Return (x, y) of the center of cell containing provided text 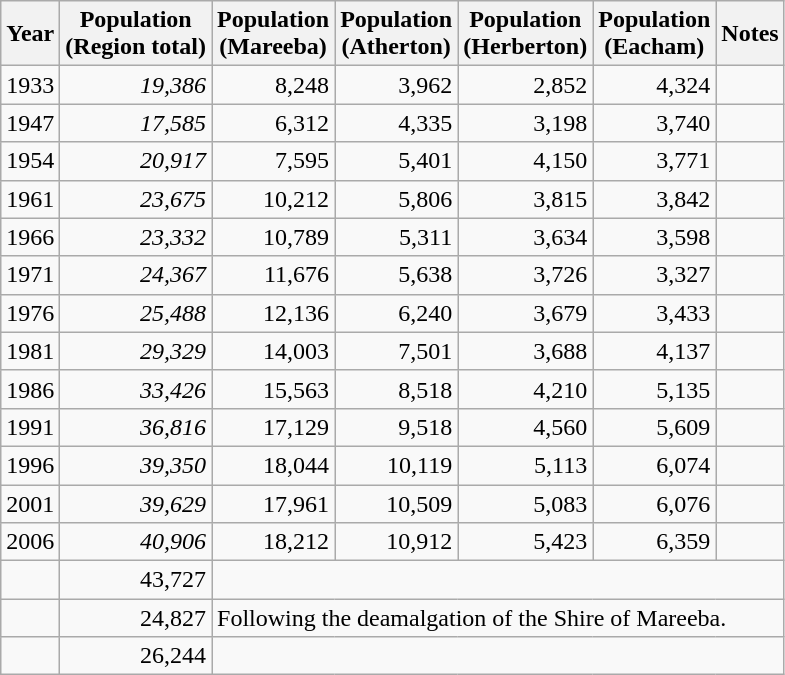
3,679 (526, 313)
15,563 (274, 389)
3,726 (526, 275)
4,210 (526, 389)
3,771 (654, 161)
Population(Mareeba) (274, 34)
18,212 (274, 542)
5,638 (396, 275)
3,433 (654, 313)
5,806 (396, 199)
1996 (30, 465)
6,076 (654, 503)
40,906 (136, 542)
5,423 (526, 542)
8,248 (274, 85)
5,083 (526, 503)
25,488 (136, 313)
5,311 (396, 237)
10,912 (396, 542)
1947 (30, 123)
4,324 (654, 85)
4,560 (526, 427)
1933 (30, 85)
18,044 (274, 465)
7,595 (274, 161)
1976 (30, 313)
2006 (30, 542)
6,359 (654, 542)
24,367 (136, 275)
24,827 (136, 618)
3,815 (526, 199)
17,961 (274, 503)
10,509 (396, 503)
4,137 (654, 351)
3,688 (526, 351)
39,350 (136, 465)
14,003 (274, 351)
1961 (30, 199)
43,727 (136, 580)
17,585 (136, 123)
6,312 (274, 123)
Population(Herberton) (526, 34)
26,244 (136, 656)
11,676 (274, 275)
Population(Region total) (136, 34)
1986 (30, 389)
3,962 (396, 85)
36,816 (136, 427)
4,335 (396, 123)
10,119 (396, 465)
1991 (30, 427)
12,136 (274, 313)
2001 (30, 503)
10,789 (274, 237)
3,327 (654, 275)
3,634 (526, 237)
5,113 (526, 465)
7,501 (396, 351)
33,426 (136, 389)
3,740 (654, 123)
6,074 (654, 465)
20,917 (136, 161)
1971 (30, 275)
3,598 (654, 237)
17,129 (274, 427)
1954 (30, 161)
1981 (30, 351)
2,852 (526, 85)
3,198 (526, 123)
23,675 (136, 199)
Population(Atherton) (396, 34)
9,518 (396, 427)
Year (30, 34)
6,240 (396, 313)
5,401 (396, 161)
Notes (750, 34)
4,150 (526, 161)
39,629 (136, 503)
19,386 (136, 85)
29,329 (136, 351)
23,332 (136, 237)
8,518 (396, 389)
10,212 (274, 199)
Following the deamalgation of the Shire of Mareeba. (498, 618)
Population(Eacham) (654, 34)
5,135 (654, 389)
5,609 (654, 427)
3,842 (654, 199)
1966 (30, 237)
